Find where the given text appears and provide that cell's center as (x, y) coordinate. 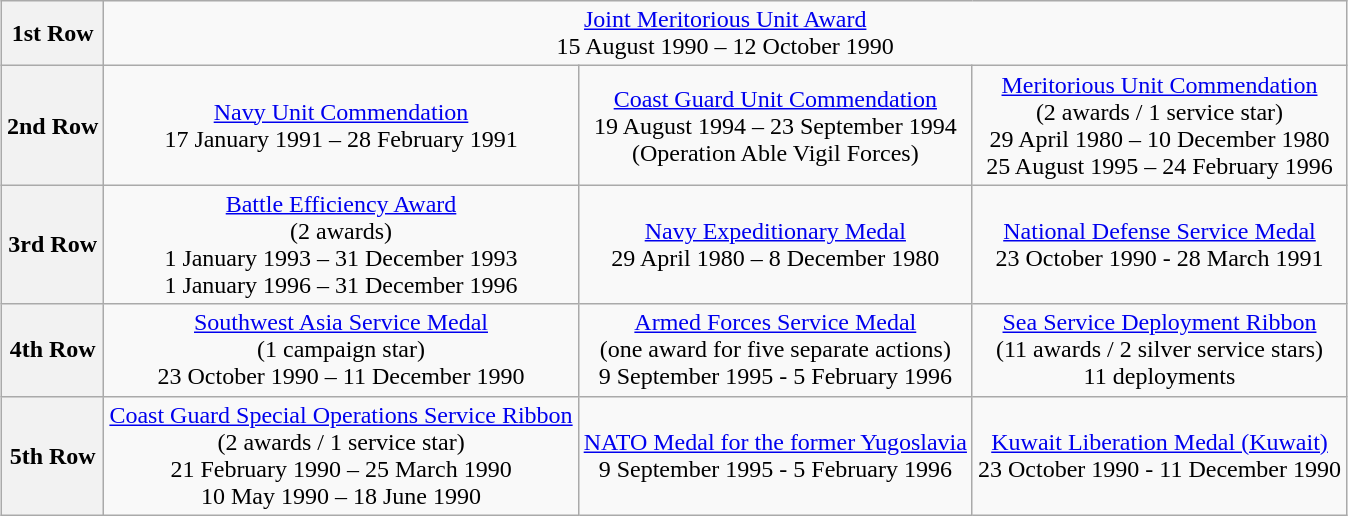
Battle Efficiency Award(2 awards)1 January 1993 – 31 December 19931 January 1996 – 31 December 1996 (341, 244)
3rd Row (52, 244)
Coast Guard Special Operations Service Ribbon(2 awards / 1 service star)21 February 1990 – 25 March 199010 May 1990 – 18 June 1990 (341, 456)
Navy Expeditionary Medal29 April 1980 – 8 December 1980 (775, 244)
Armed Forces Service Medal(one award for five separate actions)9 September 1995 - 5 February 1996 (775, 350)
4th Row (52, 350)
Navy Unit Commendation17 January 1991 – 28 February 1991 (341, 126)
Meritorious Unit Commendation(2 awards / 1 service star)29 April 1980 – 10 December 198025 August 1995 – 24 February 1996 (1159, 126)
1st Row (52, 34)
Coast Guard Unit Commendation19 August 1994 – 23 September 1994(Operation Able Vigil Forces) (775, 126)
5th Row (52, 456)
Joint Meritorious Unit Award15 August 1990 – 12 October 1990 (726, 34)
2nd Row (52, 126)
Kuwait Liberation Medal (Kuwait)23 October 1990 - 11 December 1990 (1159, 456)
Sea Service Deployment Ribbon(11 awards / 2 silver service stars)11 deployments (1159, 350)
Southwest Asia Service Medal(1 campaign star)23 October 1990 – 11 December 1990 (341, 350)
NATO Medal for the former Yugoslavia9 September 1995 - 5 February 1996 (775, 456)
National Defense Service Medal23 October 1990 - 28 March 1991 (1159, 244)
